Scan for the cell matching the given text and deliver its (x, y) coordinate at center. 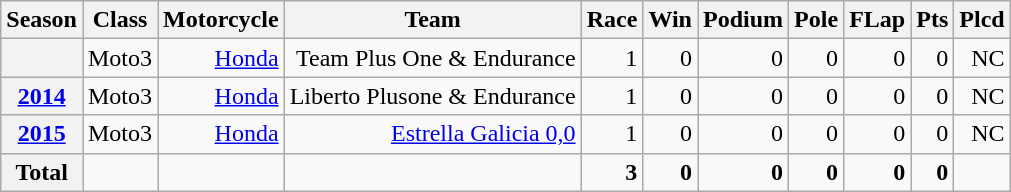
3 (612, 172)
Motorcycle (222, 20)
Team (432, 20)
Pts (932, 20)
Win (670, 20)
Season (42, 20)
FLap (878, 20)
Total (42, 172)
Class (120, 20)
Estrella Galicia 0,0 (432, 134)
Plcd (982, 20)
2015 (42, 134)
2014 (42, 96)
Liberto Plusone & Endurance (432, 96)
Podium (744, 20)
Team Plus One & Endurance (432, 58)
Pole (816, 20)
Race (612, 20)
